Find where the given text appears and provide that cell's center as [x, y] coordinate. 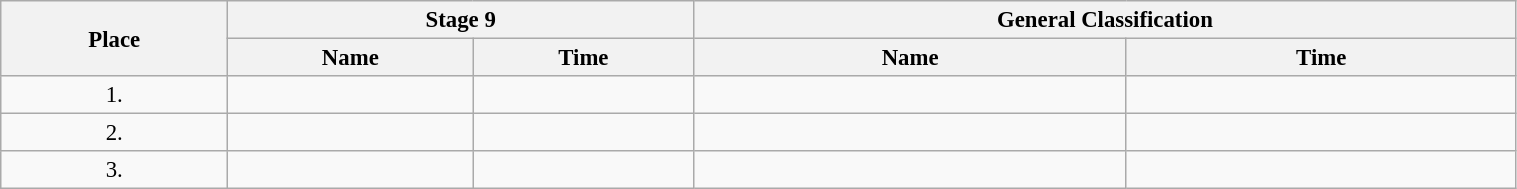
Place [114, 38]
Stage 9 [461, 20]
3. [114, 170]
2. [114, 133]
1. [114, 95]
General Classification [1105, 20]
